Determine the [X, Y] coordinate at the center of the cell enclosing the given text.  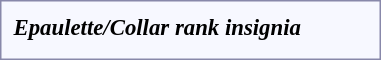
Epaulette/Collar rank insignia [157, 27]
